Detect which cell encompasses the target text, then output its (X, Y) center coordinate. 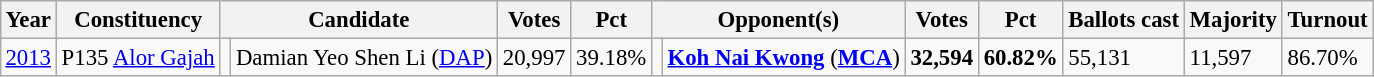
55,131 (1124, 57)
Koh Nai Kwong (MCA) (784, 57)
Year (28, 20)
2013 (28, 57)
Majority (1233, 20)
P135 Alor Gajah (138, 57)
60.82% (1020, 57)
86.70% (1328, 57)
32,594 (942, 57)
Damian Yeo Shen Li (DAP) (364, 57)
Candidate (359, 20)
11,597 (1233, 57)
39.18% (612, 57)
20,997 (534, 57)
Ballots cast (1124, 20)
Constituency (138, 20)
Turnout (1328, 20)
Opponent(s) (778, 20)
